Return (X, Y) of the center of cell containing provided text 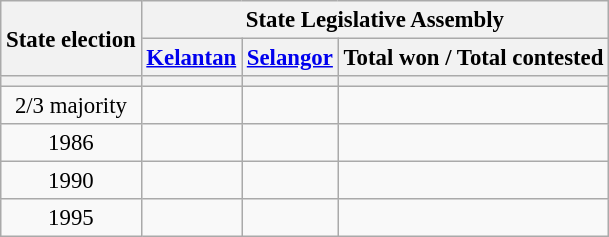
State Legislative Assembly (375, 20)
1990 (71, 181)
2/3 majority (71, 106)
Kelantan (191, 58)
Total won / Total contested (474, 58)
1986 (71, 143)
State election (71, 38)
Selangor (290, 58)
